Scan for the cell matching the given text and deliver its (x, y) coordinate at center. 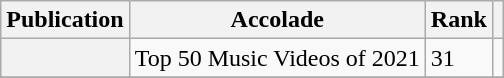
31 (458, 58)
Publication (65, 20)
Accolade (277, 20)
Top 50 Music Videos of 2021 (277, 58)
Rank (458, 20)
